Provide the (X, Y) coordinate of the cell's center where the given text is located.  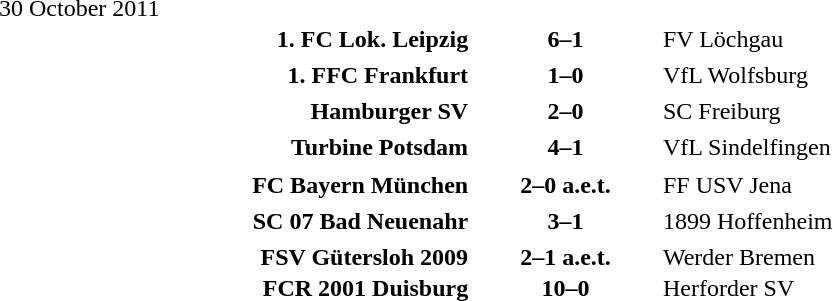
2–0 (566, 111)
2–0 a.e.t. (566, 185)
3–1 (566, 221)
6–1 (566, 39)
1–0 (566, 75)
4–1 (566, 147)
2–1 a.e.t. (566, 257)
